Search for the cell housing the specified text and yield its (X, Y) center coordinate. 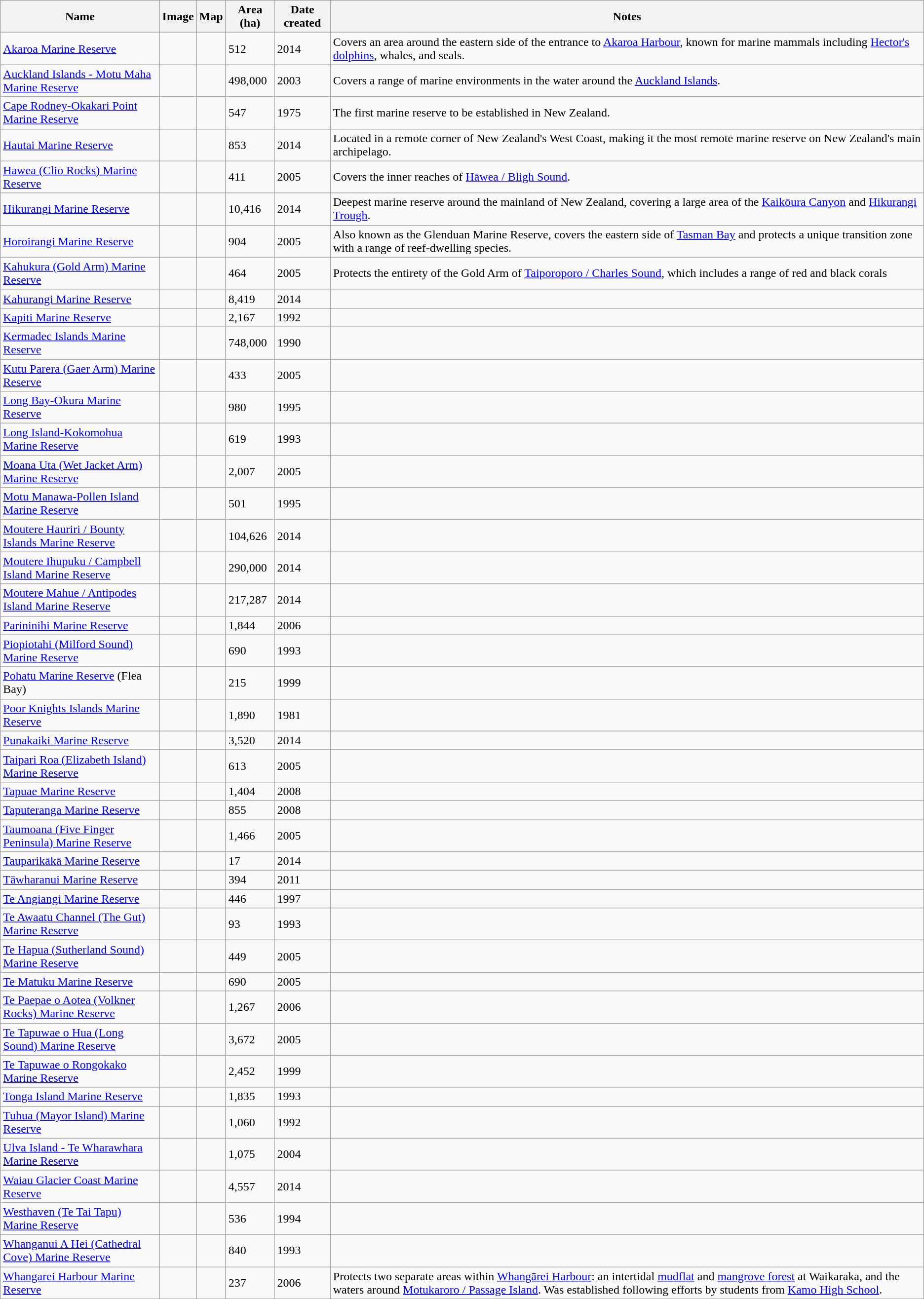
Pohatu Marine Reserve (Flea Bay) (80, 683)
501 (250, 503)
290,000 (250, 568)
Date created (302, 17)
8,419 (250, 299)
Tonga Island Marine Reserve (80, 1097)
104,626 (250, 536)
Te Awaatu Channel (The Gut) Marine Reserve (80, 924)
1997 (302, 899)
Tauparikākā Marine Reserve (80, 861)
3,672 (250, 1039)
411 (250, 177)
547 (250, 113)
Kahurangi Marine Reserve (80, 299)
Kahukura (Gold Arm) Marine Reserve (80, 273)
Tāwharanui Marine Reserve (80, 880)
Te Paepae o Aotea (Volkner Rocks) Marine Reserve (80, 1007)
Te Hapua (Sutherland Sound) Marine Reserve (80, 956)
1,844 (250, 625)
619 (250, 439)
Piopiotahi (Milford Sound) Marine Reserve (80, 650)
Covers the inner reaches of Hāwea / Bligh Sound. (627, 177)
1,267 (250, 1007)
Moana Uta (Wet Jacket Arm) Marine Reserve (80, 472)
853 (250, 145)
1,835 (250, 1097)
Covers a range of marine environments in the water around the Auckland Islands. (627, 81)
Kermadec Islands Marine Reserve (80, 343)
1,060 (250, 1122)
536 (250, 1218)
Tapuae Marine Reserve (80, 791)
2003 (302, 81)
Ulva Island - Te Wharawhara Marine Reserve (80, 1154)
1990 (302, 343)
Hawea (Clio Rocks) Marine Reserve (80, 177)
Tuhua (Mayor Island) Marine Reserve (80, 1122)
Protects the entirety of the Gold Arm of Taiporoporo / Charles Sound, which includes a range of red and black corals (627, 273)
Notes (627, 17)
Kapiti Marine Reserve (80, 317)
Akaroa Marine Reserve (80, 48)
Hikurangi Marine Reserve (80, 209)
The first marine reserve to be established in New Zealand. (627, 113)
217,287 (250, 600)
237 (250, 1282)
Whanganui A Hei (Cathedral Cove) Marine Reserve (80, 1251)
Poor Knights Islands Marine Reserve (80, 715)
Horoirangi Marine Reserve (80, 241)
855 (250, 810)
748,000 (250, 343)
Cape Rodney-Okakari Point Marine Reserve (80, 113)
Hautai Marine Reserve (80, 145)
Te Matuku Marine Reserve (80, 982)
1,404 (250, 791)
Moutere Hauriri / Bounty Islands Marine Reserve (80, 536)
Located in a remote corner of New Zealand's West Coast, making it the most remote marine reserve on New Zealand's main archipelago. (627, 145)
2004 (302, 1154)
840 (250, 1251)
1994 (302, 1218)
Deepest marine reserve around the mainland of New Zealand, covering a large area of the Kaikōura Canyon and Hikurangi Trough. (627, 209)
Waiau Glacier Coast Marine Reserve (80, 1186)
Te Tapuwae o Rongokako Marine Reserve (80, 1071)
904 (250, 241)
1,890 (250, 715)
1,466 (250, 835)
1981 (302, 715)
1,075 (250, 1154)
10,416 (250, 209)
215 (250, 683)
613 (250, 766)
Long Island-Kokomohua Marine Reserve (80, 439)
980 (250, 408)
Covers an area around the eastern side of the entrance to Akaroa Harbour, known for marine mammals including Hector's dolphins, whales, and seals. (627, 48)
17 (250, 861)
Motu Manawa-Pollen Island Marine Reserve (80, 503)
2011 (302, 880)
Area (ha) (250, 17)
2,007 (250, 472)
464 (250, 273)
Taumoana (Five Finger Peninsula) Marine Reserve (80, 835)
1975 (302, 113)
Auckland Islands - Motu Maha Marine Reserve (80, 81)
Taputeranga Marine Reserve (80, 810)
Taipari Roa (Elizabeth Island) Marine Reserve (80, 766)
2,167 (250, 317)
Kutu Parera (Gaer Arm) Marine Reserve (80, 375)
Parininihi Marine Reserve (80, 625)
446 (250, 899)
Long Bay-Okura Marine Reserve (80, 408)
Name (80, 17)
Map (211, 17)
Whangarei Harbour Marine Reserve (80, 1282)
Westhaven (Te Tai Tapu) Marine Reserve (80, 1218)
93 (250, 924)
449 (250, 956)
512 (250, 48)
3,520 (250, 740)
498,000 (250, 81)
2,452 (250, 1071)
394 (250, 880)
Moutere Ihupuku / Campbell Island Marine Reserve (80, 568)
Te Tapuwae o Hua (Long Sound) Marine Reserve (80, 1039)
433 (250, 375)
Moutere Mahue / Antipodes Island Marine Reserve (80, 600)
Punakaiki Marine Reserve (80, 740)
Te Angiangi Marine Reserve (80, 899)
Image (178, 17)
4,557 (250, 1186)
